Identify which cell holds the provided text, then report its (x, y) central coordinate. 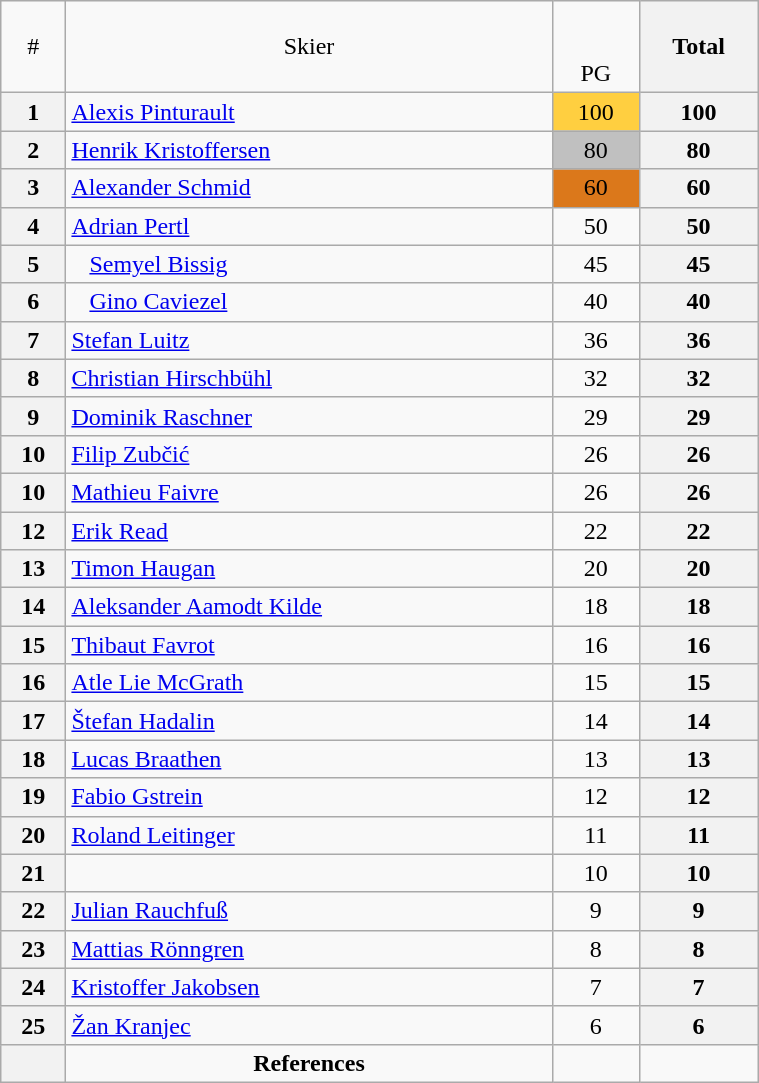
PG (596, 47)
1 (34, 112)
25 (34, 1025)
Fabio Gstrein (309, 797)
Lucas Braathen (309, 759)
4 (34, 226)
Christian Hirschbühl (309, 378)
Žan Kranjec (309, 1025)
Stefan Luitz (309, 340)
Henrik Kristoffersen (309, 150)
23 (34, 949)
# (34, 47)
Erik Read (309, 531)
Semyel Bissig (309, 264)
21 (34, 873)
Aleksander Aamodt Kilde (309, 607)
Atle Lie McGrath (309, 683)
5 (34, 264)
Dominik Raschner (309, 416)
Filip Zubčić (309, 454)
19 (34, 797)
Julian Rauchfuß (309, 911)
Gino Caviezel (309, 302)
Alexis Pinturault (309, 112)
3 (34, 188)
Mathieu Faivre (309, 492)
Mattias Rönngren (309, 949)
Štefan Hadalin (309, 721)
Timon Haugan (309, 569)
References (309, 1063)
Thibaut Favrot (309, 645)
2 (34, 150)
17 (34, 721)
Adrian Pertl (309, 226)
Roland Leitinger (309, 835)
Alexander Schmid (309, 188)
Total (699, 47)
24 (34, 987)
Skier (309, 47)
Kristoffer Jakobsen (309, 987)
